From the cell containing the given text, extract its center point as [x, y] coordinate. 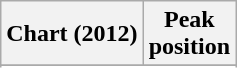
Chart (2012) [72, 34]
Peakposition [189, 34]
